Locate the cell with the specified text and output its (X, Y) center coordinate. 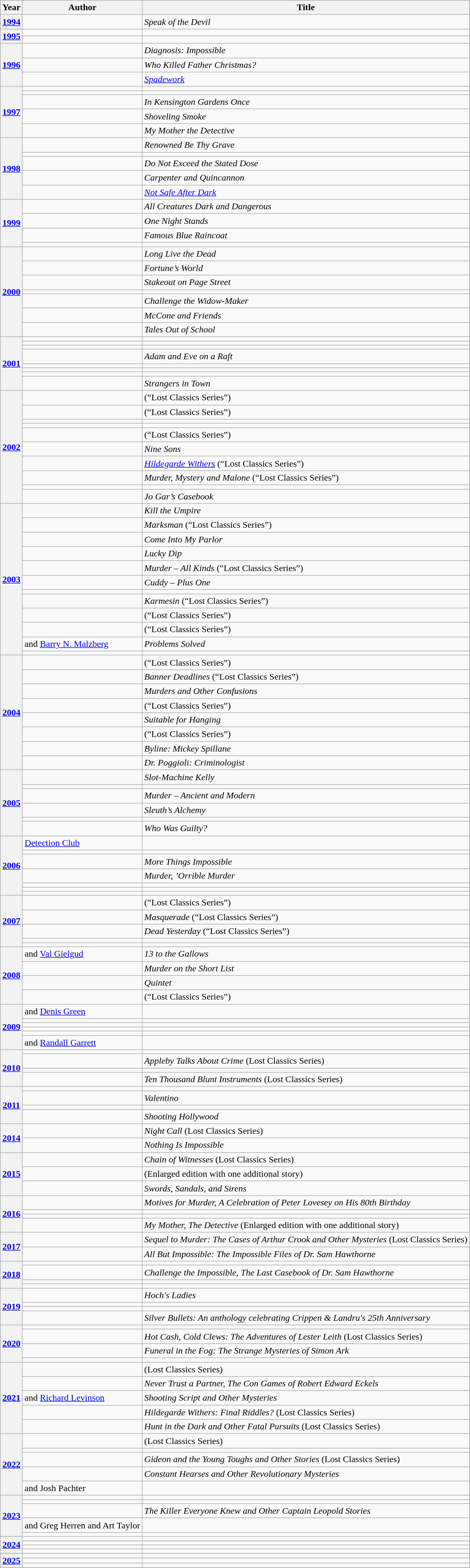
Swords, Sandals, and Sirens (306, 1188)
Murder – Ancient and Modern (306, 796)
2008 (11, 975)
Adam and Eve on a Raft (306, 357)
Banner Deadlines (“Lost Classics Series”) (306, 677)
Motives for Murder, A Celebration of Peter Lovesey on His 80th Birthday (306, 1202)
Karmesin (“Lost Classics Series”) (306, 601)
Do Not Exceed the Stated Dose (306, 164)
2001 (11, 363)
2003 (11, 580)
1997 (11, 112)
2015 (11, 1174)
Challenge the Widow-Maker (306, 301)
Murders and Other Confusions (306, 691)
Hildegarde Withers (“Lost Classics Series”) (306, 463)
Not Safe After Dark (306, 192)
Famous Blue Raincoat (306, 235)
More Things Impossible (306, 861)
Chain of Witnesses (Lost Classics Series) (306, 1159)
Lucky Dip (306, 554)
Speak of the Devil (306, 22)
Constant Hearses and Other Revolutionary Mysteries (306, 1474)
One Night Stands (306, 221)
Hoch's Ladies (306, 1295)
2025 (11, 1560)
13 to the Gallows (306, 954)
2000 (11, 292)
2011 (11, 1105)
Murder, Mystery and Malone (“Lost Classics Series”) (306, 478)
Spadework (306, 79)
Funeral in the Fog: The Strange Mysteries of Simon Ark (306, 1351)
2009 (11, 1027)
2016 (11, 1214)
Hunt in the Dark and Other Fatal Pursuits (Lost Classics Series) (306, 1427)
Dr. Poggioli: Criminologist (306, 763)
Suitable for Hanging (306, 720)
Strangers in Town (306, 383)
Nine Sons (306, 449)
and Barry N. Malzberg (83, 644)
Come Into My Parlor (306, 539)
Jo Gar’s Casebook (306, 496)
2005 (11, 803)
Masquerade (“Lost Classics Series”) (306, 917)
Shooting Script and Other Mysteries (306, 1398)
Quintet (306, 983)
2017 (11, 1247)
Byline: Mickey Spillane (306, 749)
2010 (11, 1068)
1994 (11, 22)
Challenge the Impossible, The Last Casebook of Dr. Sam Hawthorne (306, 1272)
Nothing Is Impossible (306, 1145)
2023 (11, 1516)
and Val Gielgud (83, 954)
The Killer Everyone Knew and Other Captain Leopold Stories (306, 1511)
2021 (11, 1398)
(Enlarged edition with one additional story) (306, 1174)
and Josh Pachter (83, 1488)
1995 (11, 36)
2018 (11, 1275)
Sleuth’s Alchemy (306, 810)
Never Trust a Partner, The Con Games of Robert Edward Eckels (306, 1384)
Kill the Umpire (306, 511)
Valentino (306, 1098)
2007 (11, 921)
and Denis Green (83, 1011)
Renowned Be Thy Grave (306, 145)
My Mother the Detective (306, 130)
2002 (11, 447)
Night Call (Lost Classics Series) (306, 1131)
Fortune’s World (306, 268)
Tales Out of School (306, 329)
Carpenter and Quincannon (306, 178)
2022 (11, 1465)
Slot-Machine Kelly (306, 777)
Hot Cash, Cold Clews: The Adventures of Lester Leith (Lost Classics Series) (306, 1336)
Murder, ’Orrible Murder (306, 876)
My Mother, The Detective (Enlarged edition with one additional story) (306, 1225)
Murder on the Short List (306, 968)
1999 (11, 223)
Appleby Talks About Crime (Lost Classics Series) (306, 1061)
2024 (11, 1545)
Author (83, 8)
Murder – All Kinds (“Lost Classics Series”) (306, 568)
All But Impossible: The Impossible Files of Dr. Sam Hawthorne (306, 1254)
2006 (11, 865)
and Greg Herren and Art Taylor (83, 1525)
2020 (11, 1343)
2004 (11, 712)
Stakeout on Page Street (306, 282)
1996 (11, 65)
and Richard Levinson (83, 1398)
McCone and Friends (306, 315)
Cuddy – Plus One (306, 582)
Detection Club (83, 843)
Diagnosis: Impossible (306, 51)
Who Killed Father Christmas? (306, 65)
Marksman (“Lost Classics Series”) (306, 525)
1998 (11, 168)
2014 (11, 1138)
Sequel to Murder: The Cases of Arthur Crook and Other Mysteries (Lost Classics Series) (306, 1240)
Long Live the Dead (306, 254)
Year (11, 8)
Gideon and the Young Toughs and Other Stories (Lost Classics Series) (306, 1459)
Title (306, 8)
In Kensington Gardens Once (306, 102)
All Creatures Dark and Dangerous (306, 207)
Hildegarde Withers: Final Riddles? (Lost Classics Series) (306, 1412)
Problems Solved (306, 644)
Who Was Guilty? (306, 828)
Dead Yesterday (“Lost Classics Series”) (306, 931)
and Randall Garrett (83, 1042)
Silver Bullets: An anthology celebrating Crippen & Landru's 25th Anniversary (306, 1318)
Ten Thousand Blunt Instruments (Lost Classics Series) (306, 1080)
Shooting Hollywood (306, 1116)
2019 (11, 1306)
Shoveling Smoke (306, 116)
